Locate the cell with the specified text and output its [x, y] center coordinate. 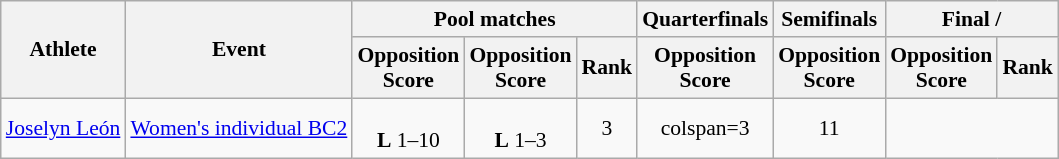
Semifinals [829, 19]
Women's individual BC2 [238, 128]
L 1–10 [408, 128]
Final / [972, 19]
Joselyn León [64, 128]
Event [238, 50]
Quarterfinals [705, 19]
Pool matches [494, 19]
11 [829, 128]
3 [608, 128]
colspan=3 [705, 128]
L 1–3 [520, 128]
Athlete [64, 50]
